Provide the [X, Y] coordinate of the cell's center where the given text is located.  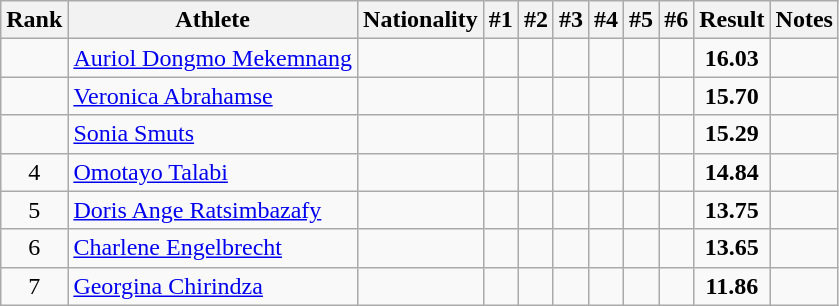
#3 [570, 20]
Notes [804, 20]
Omotayo Talabi [213, 172]
16.03 [732, 58]
#1 [500, 20]
Doris Ange Ratsimbazafy [213, 210]
Athlete [213, 20]
13.75 [732, 210]
Charlene Engelbrecht [213, 248]
15.29 [732, 134]
11.86 [732, 286]
Result [732, 20]
#4 [606, 20]
#5 [642, 20]
14.84 [732, 172]
4 [34, 172]
Veronica Abrahamse [213, 96]
Sonia Smuts [213, 134]
7 [34, 286]
#6 [676, 20]
#2 [536, 20]
Georgina Chirindza [213, 286]
6 [34, 248]
Auriol Dongmo Mekemnang [213, 58]
15.70 [732, 96]
5 [34, 210]
Nationality [421, 20]
Rank [34, 20]
13.65 [732, 248]
